Identify which cell holds the provided text, then report its (x, y) central coordinate. 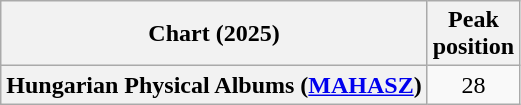
Chart (2025) (214, 34)
Hungarian Physical Albums (MAHASZ) (214, 85)
Peakposition (473, 34)
28 (473, 85)
